Provide the (X, Y) coordinate of the cell's center where the given text is located.  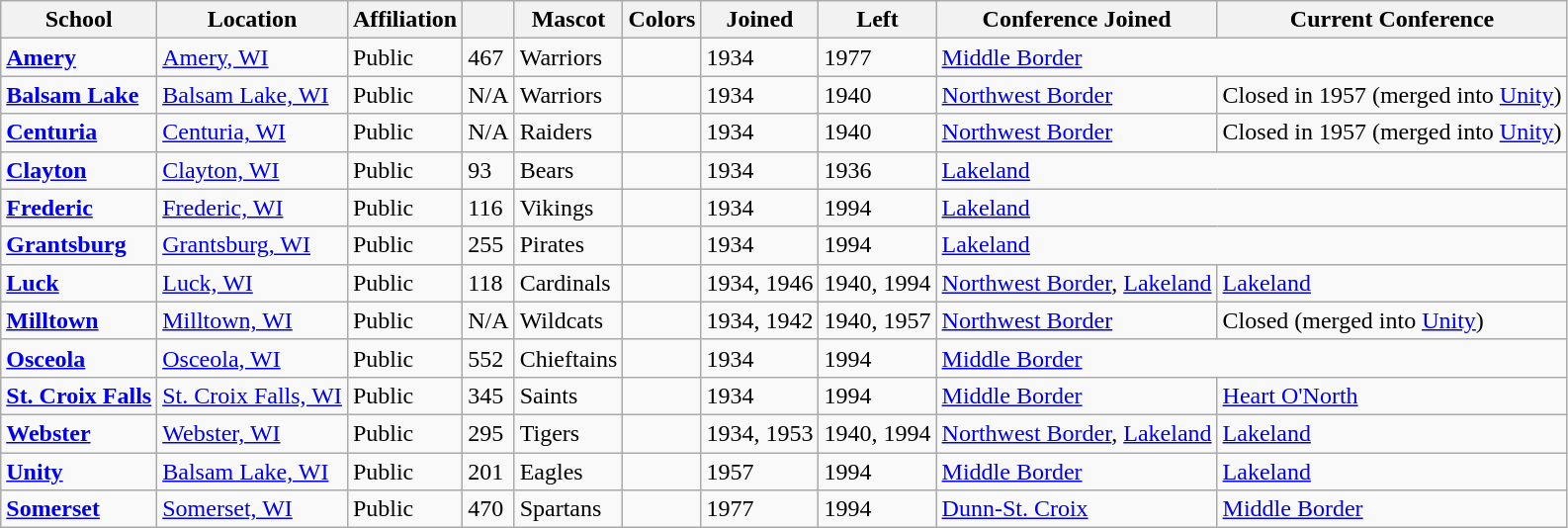
School (79, 20)
Eagles (568, 472)
Clayton, WI (253, 170)
Location (253, 20)
Conference Joined (1077, 20)
1934, 1942 (759, 320)
Somerset, WI (253, 509)
Vikings (568, 208)
552 (488, 358)
Closed (merged into Unity) (1392, 320)
93 (488, 170)
Somerset (79, 509)
Balsam Lake (79, 95)
118 (488, 283)
Tigers (568, 433)
Wildcats (568, 320)
Chieftains (568, 358)
Cardinals (568, 283)
Milltown (79, 320)
255 (488, 245)
Heart O'North (1392, 396)
St. Croix Falls (79, 396)
Frederic, WI (253, 208)
Amery, WI (253, 57)
Pirates (568, 245)
Affiliation (404, 20)
Mascot (568, 20)
Luck, WI (253, 283)
Saints (568, 396)
Luck (79, 283)
1936 (878, 170)
Osceola, WI (253, 358)
1934, 1946 (759, 283)
Colors (662, 20)
Grantsburg, WI (253, 245)
Current Conference (1392, 20)
Unity (79, 472)
Webster, WI (253, 433)
Osceola (79, 358)
116 (488, 208)
1940, 1957 (878, 320)
St. Croix Falls, WI (253, 396)
Joined (759, 20)
Frederic (79, 208)
Webster (79, 433)
Raiders (568, 132)
Clayton (79, 170)
345 (488, 396)
Spartans (568, 509)
Centuria, WI (253, 132)
Milltown, WI (253, 320)
295 (488, 433)
Amery (79, 57)
Dunn-St. Croix (1077, 509)
Centuria (79, 132)
470 (488, 509)
1957 (759, 472)
201 (488, 472)
1934, 1953 (759, 433)
Left (878, 20)
Bears (568, 170)
Grantsburg (79, 245)
467 (488, 57)
